For the text-containing cell, return its midpoint in (x, y) coordinate format. 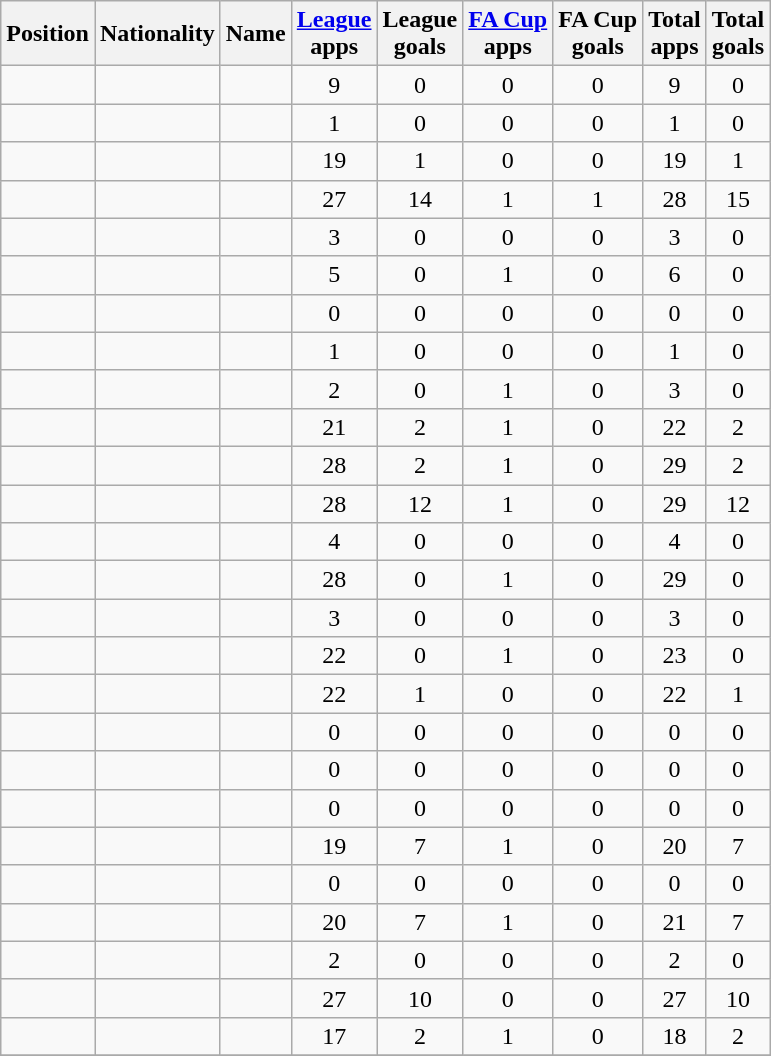
Leagueapps (334, 34)
6 (675, 275)
Name (256, 34)
Totalapps (675, 34)
FA Cupapps (508, 34)
15 (738, 199)
5 (334, 275)
18 (675, 1036)
Leaguegoals (420, 34)
Nationality (157, 34)
14 (420, 199)
23 (675, 656)
Position (48, 34)
17 (334, 1036)
Totalgoals (738, 34)
FA Cupgoals (598, 34)
